Determine the [X, Y] coordinate at the center of the cell enclosing the given text.  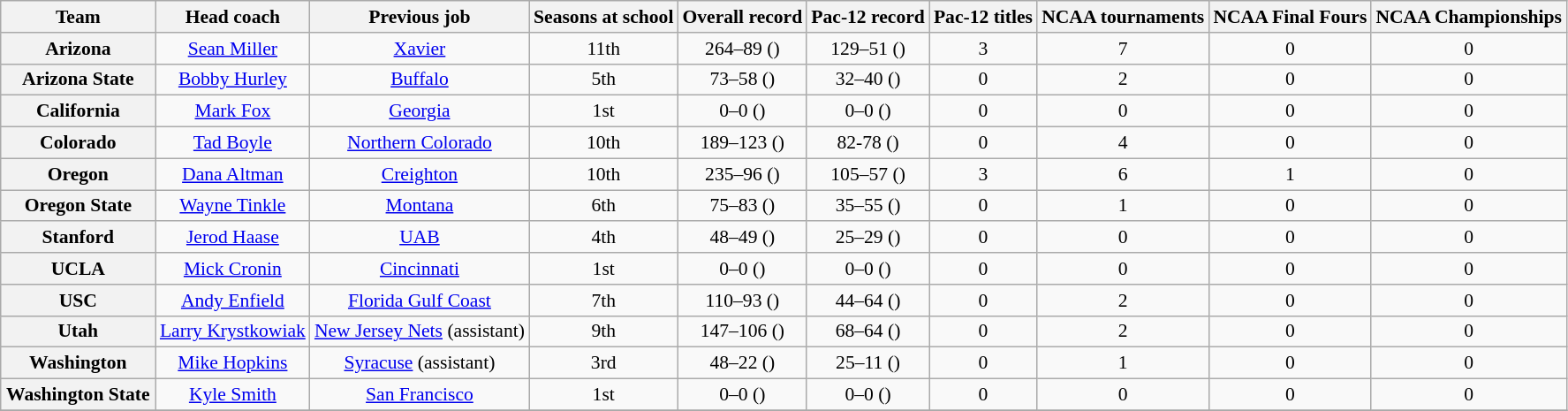
Arizona [78, 49]
73–58 () [742, 80]
Montana [420, 206]
44–64 () [867, 301]
6th [603, 206]
105–57 () [867, 174]
110–93 () [742, 301]
Mark Fox [233, 111]
25–11 () [867, 363]
USC [78, 301]
Sean Miller [233, 49]
Creighton [420, 174]
Oregon [78, 174]
Overall record [742, 17]
Washington State [78, 395]
48–49 () [742, 238]
NCAA tournaments [1123, 17]
Pac-12 record [867, 17]
147–106 () [742, 331]
Seasons at school [603, 17]
Previous job [420, 17]
NCAA Final Fours [1290, 17]
Utah [78, 331]
264–89 () [742, 49]
35–55 () [867, 206]
9th [603, 331]
Andy Enfield [233, 301]
Jerod Haase [233, 238]
Xavier [420, 49]
Syracuse (assistant) [420, 363]
Colorado [78, 143]
32–40 () [867, 80]
235–96 () [742, 174]
7th [603, 301]
75–83 () [742, 206]
NCAA Championships [1468, 17]
25–29 () [867, 238]
Oregon State [78, 206]
Stanford [78, 238]
Head coach [233, 17]
82-78 () [867, 143]
Pac-12 titles [983, 17]
Dana Altman [233, 174]
68–64 () [867, 331]
Georgia [420, 111]
Tad Boyle [233, 143]
Kyle Smith [233, 395]
48–22 () [742, 363]
Arizona State [78, 80]
Mike Hopkins [233, 363]
New Jersey Nets (assistant) [420, 331]
Buffalo [420, 80]
Bobby Hurley [233, 80]
Washington [78, 363]
6 [1123, 174]
11th [603, 49]
4 [1123, 143]
Wayne Tinkle [233, 206]
7 [1123, 49]
UAB [420, 238]
Mick Cronin [233, 269]
189–123 () [742, 143]
5th [603, 80]
129–51 () [867, 49]
Cincinnati [420, 269]
San Francisco [420, 395]
4th [603, 238]
3rd [603, 363]
Larry Krystkowiak [233, 331]
Northern Colorado [420, 143]
Florida Gulf Coast [420, 301]
UCLA [78, 269]
California [78, 111]
Team [78, 17]
